Extract the [X, Y] coordinate from the center of the cell holding the provided text.  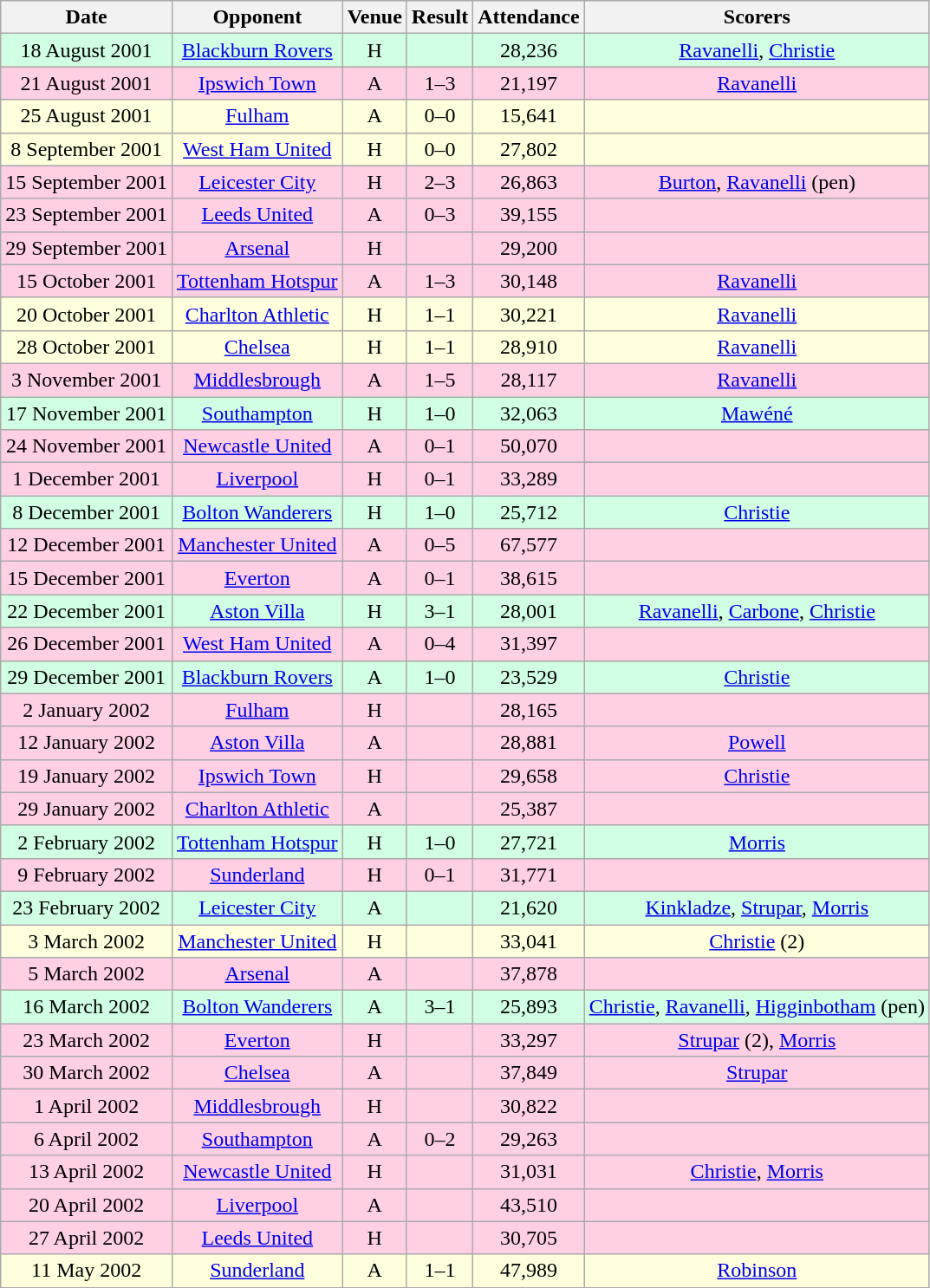
43,510 [529, 1205]
29 September 2001 [87, 248]
27 April 2002 [87, 1238]
29,263 [529, 1139]
50,070 [529, 446]
31,771 [529, 875]
30,705 [529, 1238]
1 December 2001 [87, 479]
32,063 [529, 413]
27,802 [529, 149]
6 April 2002 [87, 1139]
31,397 [529, 644]
Christie, Morris [757, 1172]
20 April 2002 [87, 1205]
Scorers [757, 17]
Venue [374, 17]
25,893 [529, 1007]
Opponent [257, 17]
Burton, Ravanelli (pen) [757, 182]
22 December 2001 [87, 611]
Mawéné [757, 413]
2 February 2002 [87, 842]
Kinkladze, Strupar, Morris [757, 907]
15 October 2001 [87, 281]
29,200 [529, 248]
Powell [757, 743]
16 March 2002 [87, 1007]
5 March 2002 [87, 974]
8 September 2001 [87, 149]
25 August 2001 [87, 116]
30,221 [529, 314]
33,041 [529, 940]
31,031 [529, 1172]
29 December 2001 [87, 677]
13 April 2002 [87, 1172]
38,615 [529, 578]
47,989 [529, 1271]
24 November 2001 [87, 446]
12 January 2002 [87, 743]
28,001 [529, 611]
Result [439, 17]
21,197 [529, 83]
19 January 2002 [87, 776]
29 January 2002 [87, 809]
26 December 2001 [87, 644]
1–5 [439, 380]
20 October 2001 [87, 314]
0–2 [439, 1139]
21,620 [529, 907]
37,849 [529, 1073]
23 March 2002 [87, 1040]
Morris [757, 842]
9 February 2002 [87, 875]
Christie (2) [757, 940]
15 September 2001 [87, 182]
Date [87, 17]
17 November 2001 [87, 413]
Strupar (2), Morris [757, 1040]
33,289 [529, 479]
3 November 2001 [87, 380]
26,863 [529, 182]
28,910 [529, 347]
28 October 2001 [87, 347]
29,658 [529, 776]
0–5 [439, 545]
12 December 2001 [87, 545]
37,878 [529, 974]
23 February 2002 [87, 907]
1 April 2002 [87, 1106]
Robinson [757, 1271]
30,148 [529, 281]
Ravanelli, Carbone, Christie [757, 611]
28,236 [529, 50]
Strupar [757, 1073]
2 January 2002 [87, 710]
8 December 2001 [87, 512]
3 March 2002 [87, 940]
27,721 [529, 842]
0–4 [439, 644]
39,155 [529, 215]
15 December 2001 [87, 578]
25,387 [529, 809]
0–3 [439, 215]
28,165 [529, 710]
28,881 [529, 743]
25,712 [529, 512]
2–3 [439, 182]
23 September 2001 [87, 215]
18 August 2001 [87, 50]
67,577 [529, 545]
30 March 2002 [87, 1073]
15,641 [529, 116]
23,529 [529, 677]
Ravanelli, Christie [757, 50]
28,117 [529, 380]
21 August 2001 [87, 83]
Attendance [529, 17]
Christie, Ravanelli, Higginbotham (pen) [757, 1007]
33,297 [529, 1040]
30,822 [529, 1106]
11 May 2002 [87, 1271]
